Return [x, y] of the center of cell containing provided text 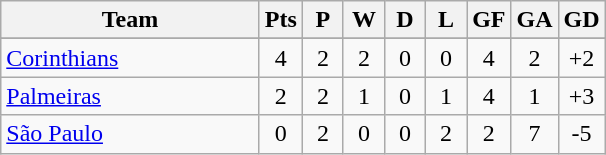
P [322, 20]
Corinthians [130, 58]
L [446, 20]
GD [582, 20]
W [364, 20]
Team [130, 20]
+2 [582, 58]
Pts [280, 20]
+3 [582, 96]
D [404, 20]
Palmeiras [130, 96]
São Paulo [130, 134]
GA [534, 20]
GF [489, 20]
7 [534, 134]
-5 [582, 134]
